Capture the cell that displays the provided text and extract its (x, y) central coordinate. 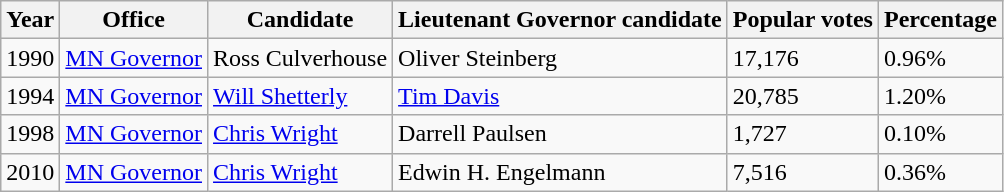
1998 (30, 134)
Edwin H. Engelmann (560, 172)
1994 (30, 96)
Percentage (940, 20)
1990 (30, 58)
Year (30, 20)
7,516 (802, 172)
Oliver Steinberg (560, 58)
Ross Culverhouse (300, 58)
0.10% (940, 134)
1,727 (802, 134)
Will Shetterly (300, 96)
20,785 (802, 96)
1.20% (940, 96)
Darrell Paulsen (560, 134)
0.36% (940, 172)
Popular votes (802, 20)
Candidate (300, 20)
17,176 (802, 58)
0.96% (940, 58)
Office (134, 20)
Tim Davis (560, 96)
2010 (30, 172)
Lieutenant Governor candidate (560, 20)
